For the text-containing cell, return its midpoint in (X, Y) coordinate format. 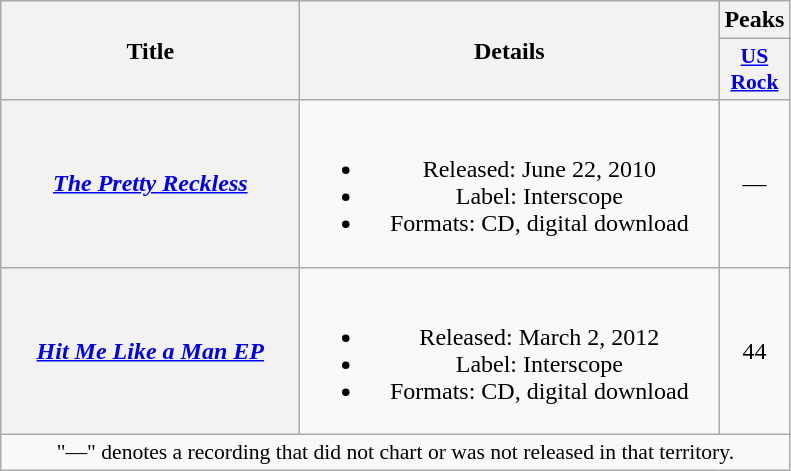
Title (150, 50)
— (754, 184)
44 (754, 350)
Peaks (754, 20)
The Pretty Reckless (150, 184)
Details (510, 50)
Released: March 2, 2012Label: InterscopeFormats: CD, digital download (510, 350)
"—" denotes a recording that did not chart or was not released in that territory. (396, 452)
USRock (754, 70)
Released: June 22, 2010Label: InterscopeFormats: CD, digital download (510, 184)
Hit Me Like a Man EP (150, 350)
